For the text-containing cell, return its midpoint in (x, y) coordinate format. 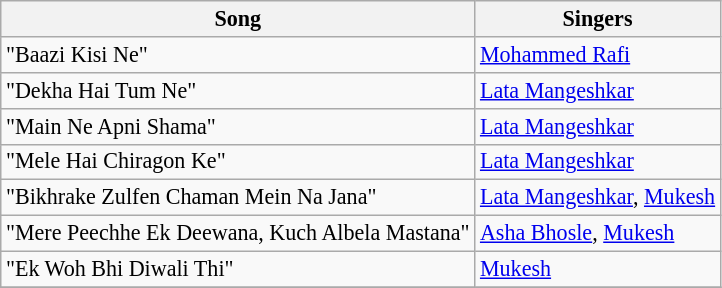
"Baazi Kisi Ne" (238, 54)
Lata Mangeshkar, Mukesh (598, 198)
"Dekha Hai Tum Ne" (238, 90)
Mukesh (598, 269)
Asha Bhosle, Mukesh (598, 233)
Song (238, 18)
"Mere Peechhe Ek Deewana, Kuch Albela Mastana" (238, 233)
Singers (598, 18)
"Bikhrake Zulfen Chaman Mein Na Jana" (238, 198)
"Main Ne Apni Shama" (238, 126)
"Ek Woh Bhi Diwali Thi" (238, 269)
Mohammed Rafi (598, 54)
"Mele Hai Chiragon Ke" (238, 162)
